Return (X, Y) of the center of cell containing provided text 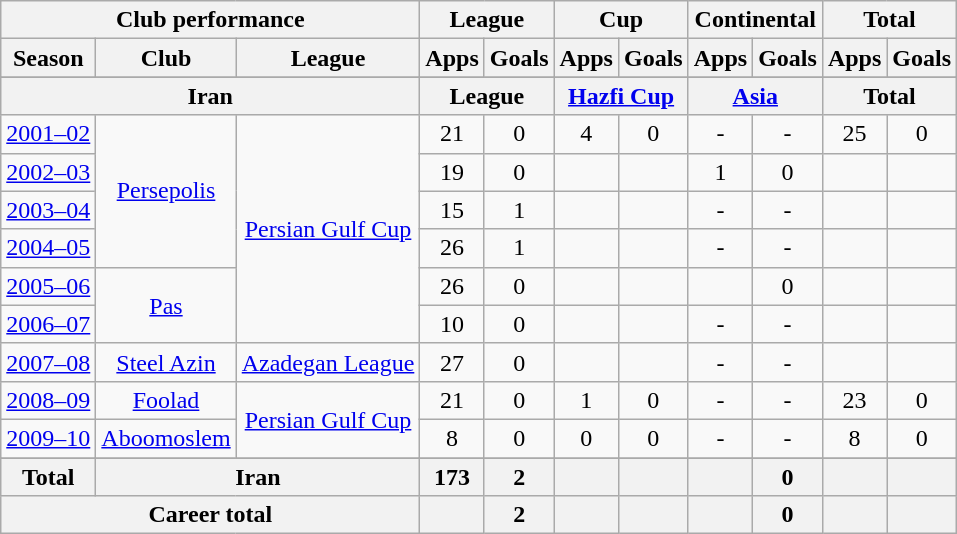
27 (452, 362)
Azadegan League (328, 362)
173 (452, 477)
15 (452, 210)
2009–10 (48, 438)
Hazfi Cup (621, 96)
Career total (210, 515)
2005–06 (48, 286)
Club (166, 58)
2001–02 (48, 134)
2004–05 (48, 248)
25 (854, 134)
2008–09 (48, 400)
2006–07 (48, 324)
23 (854, 400)
Season (48, 58)
Steel Azin (166, 362)
Aboomoslem (166, 438)
2002–03 (48, 172)
Club performance (210, 20)
Pas (166, 305)
Asia (755, 96)
Persepolis (166, 191)
4 (586, 134)
Cup (621, 20)
10 (452, 324)
2007–08 (48, 362)
Foolad (166, 400)
19 (452, 172)
2003–04 (48, 210)
Continental (755, 20)
